Locate the cell with the specified text and output its [X, Y] center coordinate. 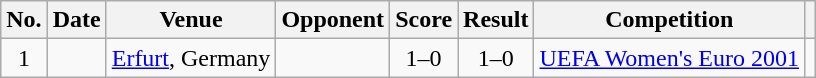
No. [24, 20]
Score [424, 20]
UEFA Women's Euro 2001 [670, 58]
Competition [670, 20]
Venue [191, 20]
Date [76, 20]
1 [24, 58]
Erfurt, Germany [191, 58]
Result [496, 20]
Opponent [333, 20]
